Search for the cell housing the specified text and yield its (x, y) center coordinate. 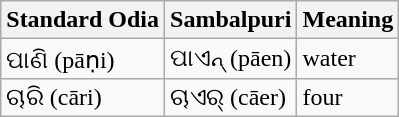
water (348, 59)
ପାଏନ୍ (pāen) (231, 59)
ଚାରି (cāri) (83, 97)
four (348, 97)
ପାଣି (pāṇi) (83, 59)
ଚାଏର୍ (cāer) (231, 97)
Sambalpuri (231, 20)
Standard Odia (83, 20)
Meaning (348, 20)
